Capture the cell that displays the provided text and extract its [x, y] central coordinate. 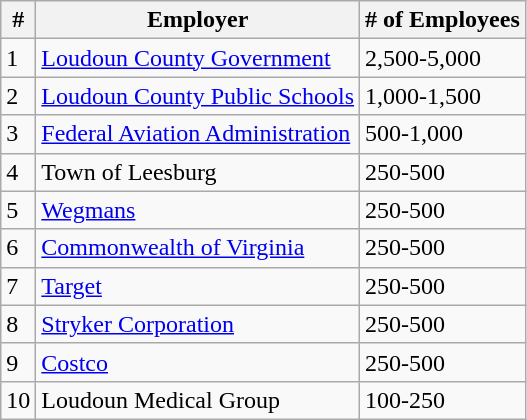
5 [18, 210]
Town of Leesburg [198, 172]
2,500-5,000 [443, 58]
6 [18, 248]
Target [198, 286]
Costco [198, 362]
Loudoun County Public Schools [198, 96]
Loudoun County Government [198, 58]
# [18, 20]
Employer [198, 20]
Wegmans [198, 210]
4 [18, 172]
Federal Aviation Administration [198, 134]
100-250 [443, 400]
2 [18, 96]
1,000-1,500 [443, 96]
500-1,000 [443, 134]
9 [18, 362]
7 [18, 286]
3 [18, 134]
1 [18, 58]
Commonwealth of Virginia [198, 248]
# of Employees [443, 20]
Loudoun Medical Group [198, 400]
8 [18, 324]
10 [18, 400]
Stryker Corporation [198, 324]
